Locate the cell with the specified text and output its [X, Y] center coordinate. 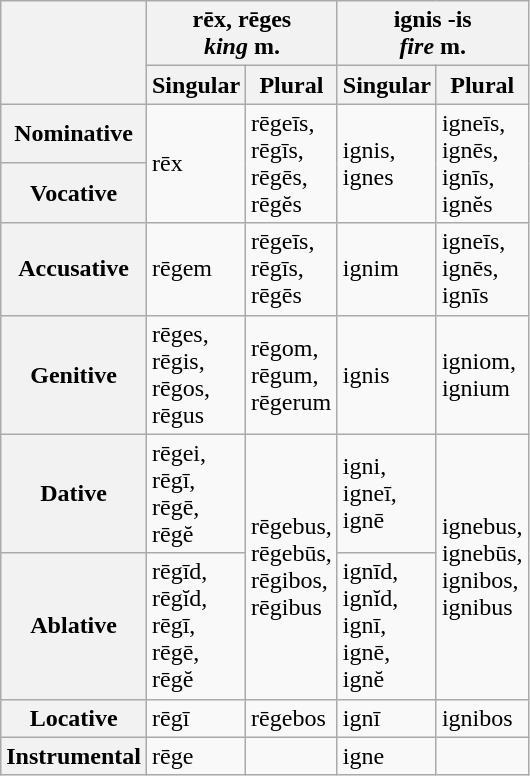
rēgebus,rēgebūs,rēgibos,rēgibus [292, 566]
Instrumental [74, 756]
igneīs,ignēs,ignīs [482, 269]
ignī [386, 718]
rēgīd,rēgĭd,rēgī,rēgē,rēgĕ [196, 626]
ignis -is fire m. [432, 34]
Accusative [74, 269]
rēx [196, 164]
igniom,ignium [482, 374]
Nominative [74, 134]
igni,igneī,ignē [386, 494]
Dative [74, 494]
rēgī [196, 718]
Genitive [74, 374]
ignīd,ignĭd,ignī,ignē,ignĕ [386, 626]
rēgom,rēgum,rēgerum [292, 374]
igne [386, 756]
ignebus,ignebūs,ignibos,ignibus [482, 566]
rēgem [196, 269]
rēgeīs,rēgīs,rēgēs,rēgĕs [292, 164]
Vocative [74, 193]
rēge [196, 756]
ignis,ignes [386, 164]
rēgei,rēgī,rēgē,rēgĕ [196, 494]
rēgebos [292, 718]
ignim [386, 269]
Ablative [74, 626]
rēgeīs,rēgīs,rēgēs [292, 269]
rēges,rēgis,rēgos,rēgus [196, 374]
ignis [386, 374]
ignibos [482, 718]
igneīs,ignēs,ignīs,ignĕs [482, 164]
Locative [74, 718]
rēx, rēges king m. [242, 34]
